Pinpoint the cell where the given text exists, returning its (x, y) midpoint coordinate. 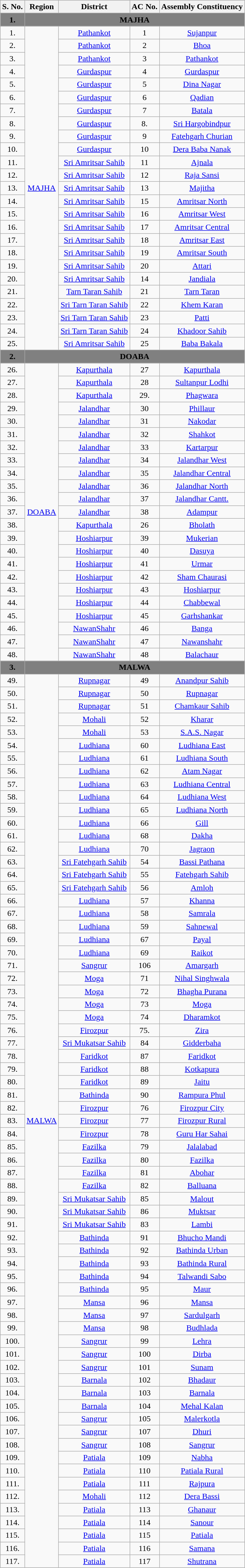
48 (144, 654)
52 (144, 719)
Bhadaur (202, 1380)
12 (144, 175)
61. (13, 836)
67. (13, 914)
65 (144, 810)
112. (13, 1497)
Ludhiana Central (202, 784)
Ajnala (202, 162)
22 (144, 305)
111. (13, 1484)
Patiala Rural (202, 1471)
Khem Karan (202, 305)
26 (144, 525)
54. (13, 745)
Chamkaur Sahib (202, 706)
42. (13, 577)
107 (144, 1432)
89. (13, 1198)
S. No. (13, 7)
84 (144, 1043)
Firozpur City (202, 1108)
97. (13, 1302)
67 (144, 939)
104 (144, 1406)
66. (13, 901)
98. (13, 1315)
74 (144, 1017)
Nabha (202, 1458)
91. (13, 1225)
56 (144, 888)
4 (144, 71)
25. (13, 343)
69 (144, 952)
12. (13, 175)
59. (13, 810)
23. (13, 318)
Ludhiana West (202, 797)
30 (144, 408)
57. (13, 784)
Sri Hargobindpur (202, 123)
S.A.S. Nagar (202, 732)
Rampura Phul (202, 1095)
82. (13, 1108)
24. (13, 330)
82 (144, 1185)
86. (13, 1160)
Maur (202, 1289)
80 (144, 1160)
11 (144, 162)
Gill (202, 823)
25 (144, 343)
104. (13, 1393)
108. (13, 1445)
68. (13, 926)
112 (144, 1497)
17 (144, 227)
10 (144, 149)
7. (13, 110)
Adampur (202, 512)
Bhoa (202, 46)
14 (144, 279)
45. (13, 616)
76 (144, 1108)
83 (144, 1225)
16 (144, 214)
60 (144, 745)
Amritsar Central (202, 227)
9. (13, 136)
70 (144, 849)
Mukerian (202, 538)
84. (13, 1134)
24 (144, 330)
AC No. (144, 7)
Ludhiana North (202, 810)
92 (144, 1250)
45 (144, 616)
19. (13, 266)
Qadian (202, 97)
46 (144, 629)
20 (144, 266)
Dera Bassi (202, 1497)
53 (144, 732)
93. (13, 1250)
Talwandi Sabo (202, 1276)
77. (13, 1043)
5 (144, 84)
Bholath (202, 525)
93 (144, 1263)
Bassi Pathana (202, 862)
17. (13, 240)
Jalandhar Cantt. (202, 499)
34 (144, 460)
32 (144, 434)
41 (144, 564)
Amritsar South (202, 253)
Dharamkot (202, 1017)
Bathinda Urban (202, 1250)
Dera Baba Nanak (202, 149)
Tarn Taran Sahib (94, 292)
99 (144, 1341)
51 (144, 706)
72. (13, 978)
81 (144, 1173)
31 (144, 421)
47 (144, 642)
Chabbewal (202, 603)
Region (42, 7)
103 (144, 1393)
Phagwara (202, 395)
Dhuri (202, 1432)
115. (13, 1535)
70. (13, 952)
Balachaur (202, 654)
Abohar (202, 1173)
Dina Nagar (202, 84)
Dirba (202, 1354)
101. (13, 1354)
46. (13, 629)
31. (13, 434)
48. (13, 654)
99. (13, 1328)
78. (13, 1056)
Assembly Constituency (202, 7)
38 (144, 512)
64. (13, 875)
62 (144, 771)
Ludhiana South (202, 758)
78 (144, 1134)
Malerkotla (202, 1419)
Khanna (202, 901)
Raikot (202, 952)
35. (13, 486)
Bhagha Purana (202, 991)
Baba Bakala (202, 343)
66 (144, 823)
50 (144, 693)
49 (144, 680)
Jagraon (202, 849)
Banga (202, 629)
73 (144, 1004)
Amritsar West (202, 214)
43 (144, 590)
Kharar (202, 719)
39. (13, 538)
80. (13, 1082)
76. (13, 1030)
11. (13, 162)
86 (144, 1212)
Gidderbaha (202, 1043)
Sunam (202, 1367)
Malout (202, 1198)
61 (144, 758)
40. (13, 551)
Kartarpur (202, 447)
100 (144, 1354)
69. (13, 939)
Shutrana (202, 1561)
13 (144, 188)
110 (144, 1471)
105 (144, 1419)
49. (13, 680)
96. (13, 1289)
103. (13, 1380)
32. (13, 447)
89 (144, 1082)
47. (13, 642)
59 (144, 926)
105. (13, 1406)
36 (144, 486)
Dasuya (202, 551)
98 (144, 1328)
Khadoor Sahib (202, 330)
1 (144, 33)
64 (144, 797)
114. (13, 1522)
Jalalabad (202, 1147)
34. (13, 473)
115 (144, 1535)
Fatehgarh Churian (202, 136)
30. (13, 421)
114 (144, 1522)
7 (144, 110)
Dakha (202, 836)
37 (144, 499)
Rajpura (202, 1484)
81. (13, 1095)
85. (13, 1147)
15 (144, 201)
92. (13, 1238)
79. (13, 1069)
Raja Sansi (202, 175)
55 (144, 875)
10. (13, 149)
19 (144, 253)
79 (144, 1147)
94. (13, 1263)
72 (144, 991)
102 (144, 1380)
Phillaur (202, 408)
Sardulgarh (202, 1315)
14. (13, 201)
Lambi (202, 1225)
Patti (202, 318)
51. (13, 706)
Attari (202, 266)
106. (13, 1419)
Majitha (202, 188)
97 (144, 1315)
107. (13, 1432)
108 (144, 1445)
4. (13, 71)
54 (144, 862)
Urmar (202, 564)
5. (13, 84)
6 (144, 97)
88. (13, 1185)
21. (13, 292)
53. (13, 732)
18 (144, 240)
90 (144, 1095)
111 (144, 1484)
91 (144, 1238)
116 (144, 1548)
28 (144, 383)
Bhucho Mandi (202, 1238)
Shahkot (202, 434)
Kotkapura (202, 1069)
58 (144, 914)
Zira (202, 1030)
Amargarh (202, 965)
Balluana (202, 1185)
15. (13, 214)
74. (13, 1004)
Fatehgarh Sahib (202, 875)
101 (144, 1367)
113 (144, 1509)
21 (144, 292)
Mehal Kalan (202, 1406)
36. (13, 499)
16. (13, 227)
50. (13, 693)
Jaitu (202, 1082)
Tarn Taran (202, 292)
38. (13, 525)
Nawanshahr (202, 642)
95. (13, 1276)
56. (13, 771)
52. (13, 719)
55. (13, 758)
110. (13, 1471)
109. (13, 1458)
Payal (202, 939)
20. (13, 279)
43. (13, 590)
65. (13, 888)
102. (13, 1367)
Jalandhar West (202, 460)
33 (144, 447)
63. (13, 862)
117 (144, 1561)
Sanour (202, 1522)
Guru Har Sahai (202, 1134)
Nihal Singhwala (202, 978)
3 (144, 59)
68 (144, 836)
Ludhiana East (202, 745)
Garhshankar (202, 616)
22. (13, 305)
Anandpur Sahib (202, 680)
41. (13, 564)
27 (144, 369)
Amritsar East (202, 240)
6. (13, 97)
88 (144, 1069)
117. (13, 1561)
85 (144, 1198)
71. (13, 965)
39 (144, 538)
Nakodar (202, 421)
Jalandhar Central (202, 473)
42 (144, 577)
Sujanpur (202, 33)
Ghanaur (202, 1509)
44. (13, 603)
District (94, 7)
Sham Chaurasi (202, 577)
2 (144, 46)
9 (144, 136)
113. (13, 1509)
Atam Nagar (202, 771)
109 (144, 1458)
Samana (202, 1548)
95 (144, 1289)
13. (13, 188)
87 (144, 1056)
87. (13, 1173)
Sahnewal (202, 926)
40 (144, 551)
Jandiala (202, 279)
Samrala (202, 914)
57 (144, 901)
60. (13, 823)
23 (144, 318)
Budhlada (202, 1328)
Firozpur Rural (202, 1121)
77 (144, 1121)
27. (13, 383)
Batala (202, 110)
106 (144, 965)
33. (13, 460)
18. (13, 253)
71 (144, 978)
90. (13, 1212)
44 (144, 603)
96 (144, 1302)
63 (144, 784)
Muktsar (202, 1212)
83. (13, 1121)
Amloh (202, 888)
Amritsar North (202, 201)
116. (13, 1548)
28. (13, 395)
Sultanpur Lodhi (202, 383)
Bathinda Rural (202, 1263)
73. (13, 991)
100. (13, 1341)
35 (144, 473)
Lehra (202, 1341)
94 (144, 1276)
Jalandhar North (202, 486)
26. (13, 369)
58. (13, 797)
37. (13, 512)
62. (13, 849)
